Determine the (x, y) coordinate at the center of the cell enclosing the given text.  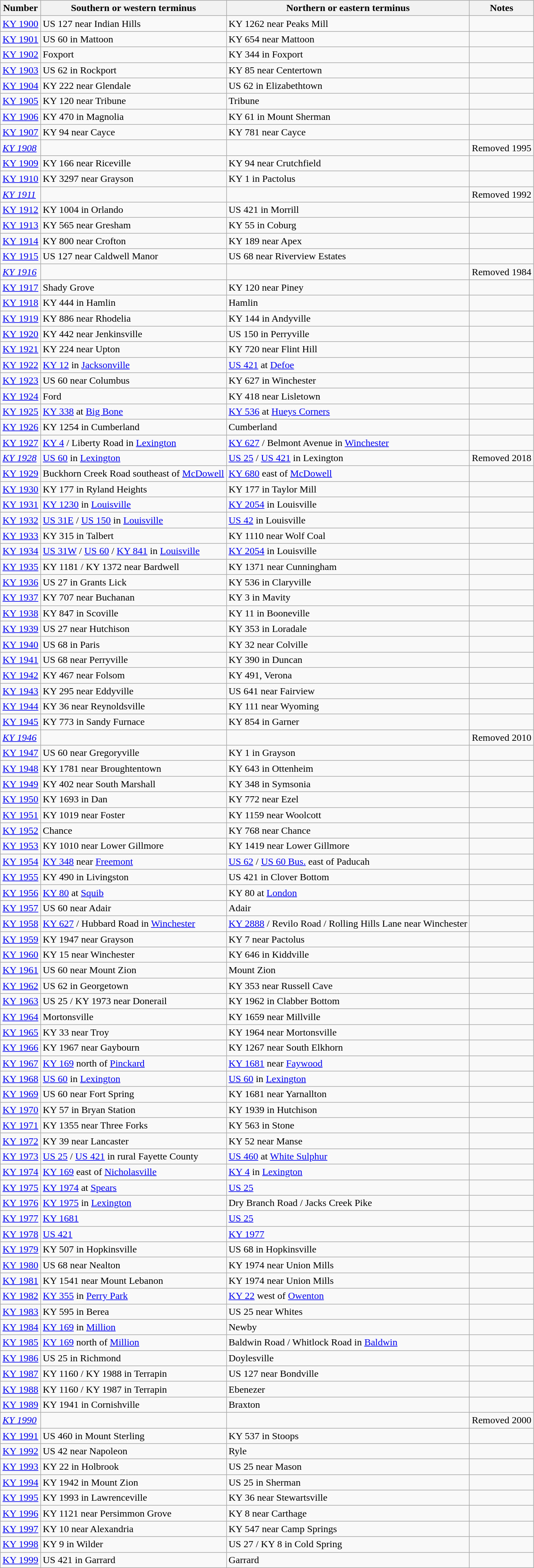
KY 1905 (20, 101)
KY 39 near Lancaster (134, 1141)
KY 627 in Winchester (348, 380)
KY 1978 (20, 1234)
KY 353 in Loradale (348, 629)
KY 1904 (20, 86)
KY 1955 (20, 877)
Removed 1984 (501, 272)
KY 1230 in Louisville (134, 505)
KY 1909 (20, 163)
KY 1916 (20, 272)
KY 1181 / KY 1372 near Bardwell (134, 567)
KY 1945 (20, 722)
KY 1974 at Spears (134, 1188)
KY 177 in Ryland Heights (134, 489)
KY 1940 (20, 644)
KY 1941 in Cornishville (134, 1405)
KY 1961 (20, 970)
KY 1 in Grayson (348, 753)
Dry Branch Road / Jacks Creek Pike (348, 1203)
US 27 in Grants Lick (134, 582)
Number (20, 8)
KY 1964 near Mortonsville (348, 1032)
KY 1979 (20, 1250)
KY 1910 (20, 179)
KY 1989 (20, 1405)
KY 33 near Troy (134, 1032)
KY 222 near Glendale (134, 86)
US 31W / US 60 / KY 841 in Louisville (134, 551)
KY 80 at Squib (134, 892)
KY 353 near Russell Cave (348, 986)
KY 169 north of Pinckard (134, 1063)
KY 85 near Centertown (348, 70)
Removed 2010 (501, 738)
US 25 / KY 1973 near Donerail (134, 1001)
KY 1951 (20, 815)
KY 470 in Magnolia (134, 117)
KY 1926 (20, 427)
KY 1973 (20, 1156)
KY 1993 in Lawrenceville (134, 1498)
KY 1963 (20, 1001)
KY 1968 (20, 1079)
Tribune (348, 101)
Buckhorn Creek Road southeast of McDowell (134, 474)
KY 1920 (20, 334)
KY 1681 (134, 1219)
KY 1944 (20, 707)
KY 1004 in Orlando (134, 210)
KY 1901 (20, 39)
US 62 in Georgetown (134, 986)
KY 2888 / Revilo Road / Rolling Hills Lane near Winchester (348, 923)
KY 1967 near Gaybourn (134, 1048)
KY 1964 (20, 1017)
KY 1997 (20, 1529)
KY 467 near Folsom (134, 675)
KY 627 / Hubbard Road in Winchester (134, 923)
KY 36 near Reynoldsville (134, 707)
KY 442 near Jenkinsville (134, 334)
KY 3 in Mavity (348, 598)
KY 1991 (20, 1435)
KY 1 in Pactolus (348, 179)
KY 1947 (20, 753)
KY 490 in Livingston (134, 877)
KY 1972 (20, 1141)
KY 1974 (20, 1172)
Baldwin Road / Whitlock Road in Baldwin (348, 1343)
US 60 near Columbus (134, 380)
KY 1980 (20, 1265)
KY 1987 (20, 1374)
KY 1913 (20, 225)
KY 61 in Mount Sherman (348, 117)
US 25 / US 421 in rural Fayette County (134, 1156)
KY 9 in Wilder (134, 1544)
KY 1933 (20, 536)
Mortonsville (134, 1017)
KY 1952 (20, 830)
KY 1267 near South Elkhorn (348, 1048)
KY 1919 (20, 318)
KY 886 near Rhodelia (134, 318)
KY 32 near Colville (348, 644)
US 42 in Louisville (348, 520)
Removed 1995 (501, 148)
KY 1254 in Cumberland (134, 427)
US 150 in Perryville (348, 334)
KY 1900 (20, 24)
KY 1912 (20, 210)
Notes (501, 8)
KY 36 near Stewartsville (348, 1498)
KY 1907 (20, 132)
KY 1922 (20, 365)
US 31E / US 150 in Louisville (134, 520)
KY 22 west of Owenton (348, 1296)
US 60 near Fort Spring (134, 1094)
KY 1121 near Persimmon Grove (134, 1513)
KY 1923 (20, 380)
KY 402 near South Marshall (134, 784)
KY 537 in Stoops (348, 1435)
KY 536 in Claryville (348, 582)
US 60 near Mount Zion (134, 970)
KY 189 near Apex (348, 241)
KY 57 in Bryan Station (134, 1110)
KY 12 in Jacksonville (134, 365)
KY 1949 (20, 784)
Ebenezer (348, 1389)
KY 1924 (20, 396)
KY 8 near Carthage (348, 1513)
US 68 near Perryville (134, 660)
KY 355 in Perry Park (134, 1296)
KY 1110 near Wolf Coal (348, 536)
KY 772 near Ezel (348, 799)
KY 1903 (20, 70)
KY 1159 near Woolcott (348, 815)
KY 348 in Symsonia (348, 784)
KY 1985 (20, 1343)
KY 348 near Freemont (134, 861)
KY 1942 in Mount Zion (134, 1482)
KY 1419 near Lower Gillmore (348, 846)
KY 1986 (20, 1358)
US 27 near Hutchison (134, 629)
KY 169 east of Nicholasville (134, 1172)
KY 1939 (20, 629)
KY 1262 near Peaks Mill (348, 24)
KY 1693 in Dan (134, 799)
KY 1947 near Grayson (134, 939)
KY 720 near Flint Hill (348, 349)
US 68 near Nealton (134, 1265)
KY 1970 (20, 1110)
KY 120 near Piney (348, 287)
KY 1957 (20, 908)
KY 643 in Ottenheim (348, 769)
US 641 near Fairview (348, 691)
KY 4 / Liberty Road in Lexington (134, 442)
KY 1160 / KY 1987 in Terrapin (134, 1389)
KY 94 near Crutchfield (348, 163)
KY 1954 (20, 861)
KY 1939 in Hutchison (348, 1110)
KY 1959 (20, 939)
KY 646 in Kiddville (348, 955)
US 25 in Sherman (348, 1482)
Garrard (348, 1560)
US 421 in Garrard (134, 1560)
KY 338 at Big Bone (134, 411)
KY 1948 (20, 769)
KY 491, Verona (348, 675)
KY 344 in Foxport (348, 55)
KY 1937 (20, 598)
KY 120 near Tribune (134, 101)
KY 1971 (20, 1125)
Chance (134, 830)
US 62 in Elizabethtown (348, 86)
Doylesville (348, 1358)
Southern or western terminus (134, 8)
KY 1975 (20, 1188)
KY 595 in Berea (134, 1312)
KY 1681 near Yarnallton (348, 1094)
KY 1908 (20, 148)
KY 627 / Belmont Avenue in Winchester (348, 442)
KY 1999 (20, 1560)
US 25 in Richmond (134, 1358)
KY 1936 (20, 582)
KY 1982 (20, 1296)
US 127 near Bondville (348, 1374)
KY 1956 (20, 892)
KY 418 near Lisletown (348, 396)
KY 11 in Booneville (348, 613)
KY 224 near Upton (134, 349)
KY 15 near Winchester (134, 955)
US 421 in Morrill (348, 210)
KY 1946 (20, 738)
US 460 at White Sulphur (348, 1156)
US 25 near Mason (348, 1467)
KY 4 in Lexington (348, 1172)
US 60 in Mattoon (134, 39)
US 421 at Defoe (348, 365)
Hamlin (348, 303)
KY 1915 (20, 256)
KY 444 in Hamlin (134, 303)
KY 1965 (20, 1032)
Newby (348, 1327)
KY 1932 (20, 520)
KY 295 near Eddyville (134, 691)
KY 144 in Andyville (348, 318)
KY 547 near Camp Springs (348, 1529)
Removed 2000 (501, 1420)
KY 3297 near Grayson (134, 179)
KY 315 in Talbert (134, 536)
KY 1975 in Lexington (134, 1203)
KY 1541 near Mount Lebanon (134, 1281)
KY 1976 (20, 1203)
KY 1983 (20, 1312)
KY 1019 near Foster (134, 815)
KY 1995 (20, 1498)
KY 1996 (20, 1513)
US 421 in Clover Bottom (348, 877)
KY 1927 (20, 442)
KY 1994 (20, 1482)
KY 847 in Scoville (134, 613)
US 68 in Paris (134, 644)
KY 1984 (20, 1327)
Ryle (348, 1451)
KY 1918 (20, 303)
KY 1942 (20, 675)
KY 1941 (20, 660)
US 62 / US 60 Bus. east of Paducah (348, 861)
KY 166 near Riceville (134, 163)
US 127 near Indian Hills (134, 24)
KY 1917 (20, 287)
KY 94 near Cayce (134, 132)
KY 1355 near Three Forks (134, 1125)
KY 1960 (20, 955)
KY 773 in Sandy Furnace (134, 722)
KY 800 near Crofton (134, 241)
US 25 near Whites (348, 1312)
KY 22 in Holbrook (134, 1467)
KY 169 in Million (134, 1327)
Northern or eastern terminus (348, 8)
KY 1958 (20, 923)
KY 1934 (20, 551)
KY 768 near Chance (348, 830)
KY 1659 near Millville (348, 1017)
KY 507 in Hopkinsville (134, 1250)
US 60 near Gregoryville (134, 753)
KY 1990 (20, 1420)
KY 1943 (20, 691)
Adair (348, 908)
KY 55 in Coburg (348, 225)
KY 1921 (20, 349)
KY 1931 (20, 505)
US 460 in Mount Sterling (134, 1435)
Ford (134, 396)
KY 707 near Buchanan (134, 598)
KY 1992 (20, 1451)
KY 1911 (20, 194)
KY 1998 (20, 1544)
KY 1953 (20, 846)
KY 1010 near Lower Gillmore (134, 846)
US 421 (134, 1234)
KY 1988 (20, 1389)
KY 565 near Gresham (134, 225)
KY 7 near Pactolus (348, 939)
KY 1928 (20, 458)
KY 1371 near Cunningham (348, 567)
KY 1993 (20, 1467)
KY 1935 (20, 567)
KY 536 at Hueys Corners (348, 411)
KY 1962 in Clabber Bottom (348, 1001)
KY 781 near Cayce (348, 132)
KY 80 at London (348, 892)
KY 1160 / KY 1988 in Terrapin (134, 1374)
US 60 near Adair (134, 908)
US 62 in Rockport (134, 70)
Removed 1992 (501, 194)
KY 52 near Manse (348, 1141)
US 68 near Riverview Estates (348, 256)
US 25 / US 421 in Lexington (348, 458)
KY 111 near Wyoming (348, 707)
KY 1950 (20, 799)
Foxport (134, 55)
KY 1962 (20, 986)
KY 1906 (20, 117)
KY 1902 (20, 55)
KY 1967 (20, 1063)
Shady Grove (134, 287)
Mount Zion (348, 970)
KY 654 near Mattoon (348, 39)
KY 177 in Taylor Mill (348, 489)
KY 1930 (20, 489)
KY 1925 (20, 411)
US 27 / KY 8 in Cold Spring (348, 1544)
KY 680 east of McDowell (348, 474)
KY 1966 (20, 1048)
KY 1981 (20, 1281)
KY 10 near Alexandria (134, 1529)
US 68 in Hopkinsville (348, 1250)
KY 169 north of Million (134, 1343)
KY 854 in Garner (348, 722)
US 127 near Caldwell Manor (134, 256)
KY 1681 near Faywood (348, 1063)
Braxton (348, 1405)
KY 1781 near Broughtentown (134, 769)
Removed 2018 (501, 458)
US 42 near Napoleon (134, 1451)
KY 1914 (20, 241)
KY 1929 (20, 474)
KY 390 in Duncan (348, 660)
Cumberland (348, 427)
KY 563 in Stone (348, 1125)
KY 1938 (20, 613)
KY 1969 (20, 1094)
